Output the [X, Y] coordinate of the center of the cell containing the given text.  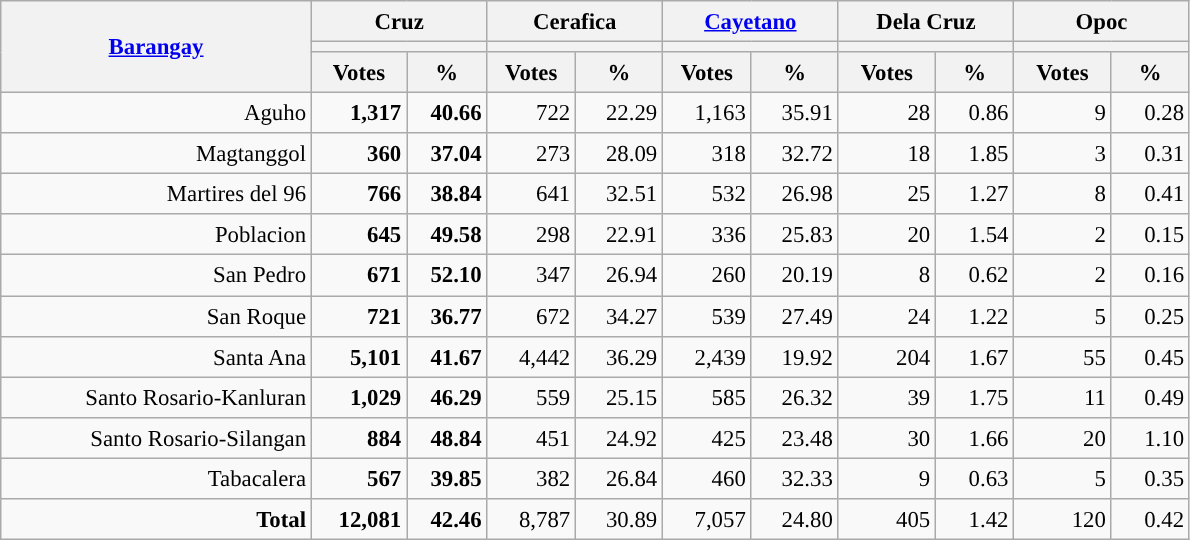
567 [358, 478]
26.84 [618, 478]
46.29 [447, 398]
721 [358, 316]
Santo Rosario-Kanluran [156, 398]
0.41 [1150, 194]
7,057 [708, 520]
26.98 [794, 194]
0.35 [1150, 478]
559 [532, 398]
28 [886, 114]
1,163 [708, 114]
27.49 [794, 316]
23.48 [794, 438]
30.89 [618, 520]
25 [886, 194]
Total [156, 520]
24 [886, 316]
671 [358, 276]
722 [532, 114]
641 [532, 194]
405 [886, 520]
Tabacalera [156, 478]
1.75 [975, 398]
32.72 [794, 154]
360 [358, 154]
460 [708, 478]
1.22 [975, 316]
672 [532, 316]
25.15 [618, 398]
Cerafica [575, 22]
Cruz [399, 22]
49.58 [447, 234]
30 [886, 438]
0.25 [1150, 316]
42.46 [447, 520]
0.16 [1150, 276]
0.15 [1150, 234]
26.94 [618, 276]
37.04 [447, 154]
1.10 [1150, 438]
24.80 [794, 520]
55 [1062, 356]
298 [532, 234]
34.27 [618, 316]
273 [532, 154]
1.54 [975, 234]
0.62 [975, 276]
1.42 [975, 520]
204 [886, 356]
0.86 [975, 114]
20.19 [794, 276]
347 [532, 276]
451 [532, 438]
39.85 [447, 478]
35.91 [794, 114]
11 [1062, 398]
766 [358, 194]
32.33 [794, 478]
3 [1062, 154]
5,101 [358, 356]
40.66 [447, 114]
0.28 [1150, 114]
0.49 [1150, 398]
0.31 [1150, 154]
Santa Ana [156, 356]
22.29 [618, 114]
Opoc [1102, 22]
19.92 [794, 356]
32.51 [618, 194]
318 [708, 154]
Poblacion [156, 234]
52.10 [447, 276]
0.42 [1150, 520]
0.63 [975, 478]
1.67 [975, 356]
Magtanggol [156, 154]
36.29 [618, 356]
Aguho [156, 114]
Dela Cruz [926, 22]
1,029 [358, 398]
San Roque [156, 316]
25.83 [794, 234]
36.77 [447, 316]
382 [532, 478]
12,081 [358, 520]
1.85 [975, 154]
18 [886, 154]
260 [708, 276]
4,442 [532, 356]
1.27 [975, 194]
San Pedro [156, 276]
539 [708, 316]
Martires del 96 [156, 194]
Santo Rosario-Silangan [156, 438]
39 [886, 398]
48.84 [447, 438]
8,787 [532, 520]
Cayetano [751, 22]
645 [358, 234]
425 [708, 438]
0.45 [1150, 356]
120 [1062, 520]
884 [358, 438]
24.92 [618, 438]
532 [708, 194]
41.67 [447, 356]
28.09 [618, 154]
38.84 [447, 194]
2,439 [708, 356]
26.32 [794, 398]
1.66 [975, 438]
585 [708, 398]
22.91 [618, 234]
Barangay [156, 47]
1,317 [358, 114]
336 [708, 234]
